From the cell containing the given text, extract its center point as [x, y] coordinate. 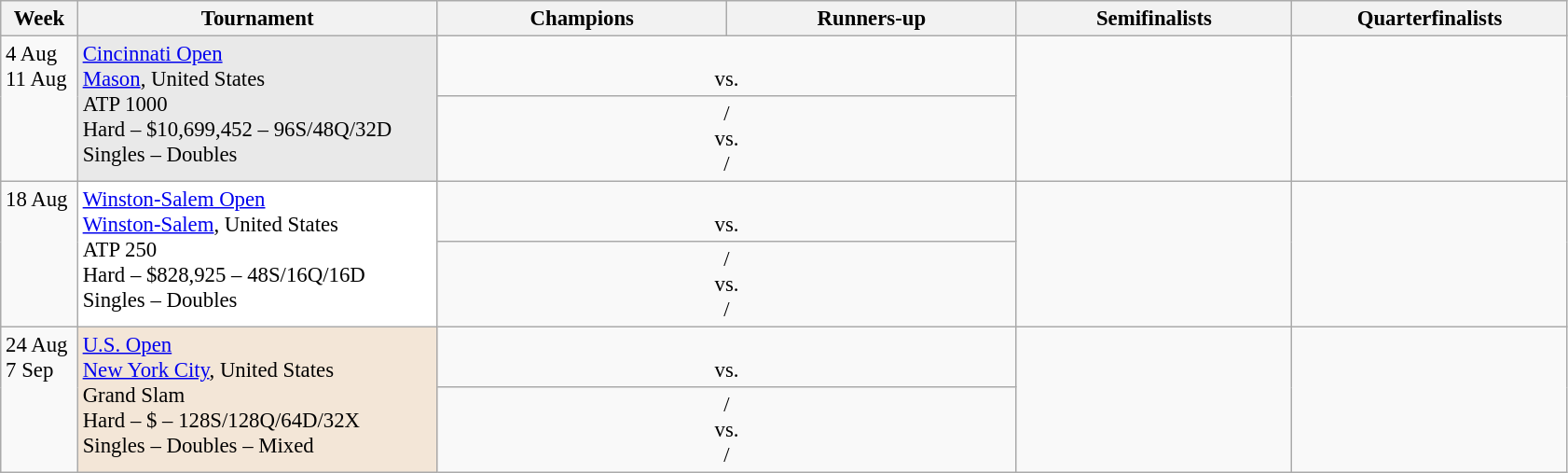
Runners-up [873, 19]
Cincinnati OpenMason, United StatesATP 1000Hard – $10,699,452 – 96S/48Q/32DSingles – Doubles [257, 109]
U.S. OpenNew York City, United StatesGrand SlamHard – $ – 128S/128Q/64D/32XSingles – Doubles – Mixed [257, 400]
Semifinalists [1154, 19]
Quarterfinalists [1430, 19]
Winston-Salem OpenWinston-Salem, United StatesATP 250Hard – $828,925 – 48S/16Q/16DSingles – Doubles [257, 255]
Champions [582, 19]
Week [39, 19]
24 Aug7 Sep [39, 400]
18 Aug [39, 255]
4 Aug11 Aug [39, 109]
Tournament [257, 19]
